Determine the [X, Y] coordinate at the center of the cell enclosing the given text.  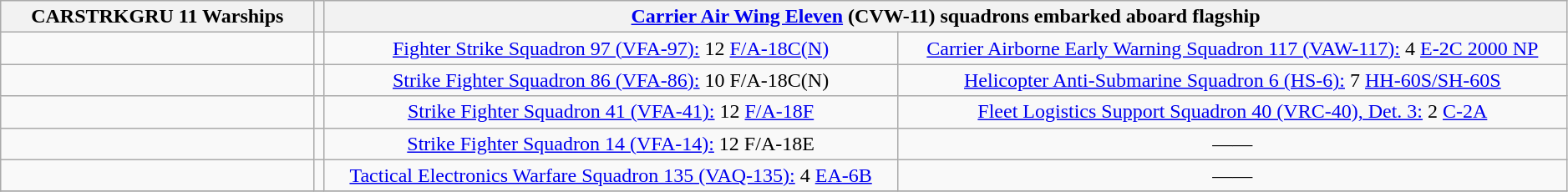
Fleet Logistics Support Squadron 40 (VRC-40), Det. 3: 2 C-2A [1232, 112]
Helicopter Anti-Submarine Squadron 6 (HS-6): 7 HH-60S/SH-60S [1232, 80]
Strike Fighter Squadron 41 (VFA-41): 12 F/A-18F [611, 112]
CARSTRKGRU 11 Warships [157, 17]
Strike Fighter Squadron 86 (VFA-86): 10 F/A-18C(N) [611, 80]
Fighter Strike Squadron 97 (VFA-97): 12 F/A-18C(N) [611, 48]
Carrier Air Wing Eleven (CVW-11) squadrons embarked aboard flagship [946, 17]
Carrier Airborne Early Warning Squadron 117 (VAW-117): 4 E-2C 2000 NP [1232, 48]
Strike Fighter Squadron 14 (VFA-14): 12 F/A-18E [611, 144]
Tactical Electronics Warfare Squadron 135 (VAQ-135): 4 EA-6B [611, 175]
